Return the (x, y) coordinate for the center point of the cell that contains the specified text.  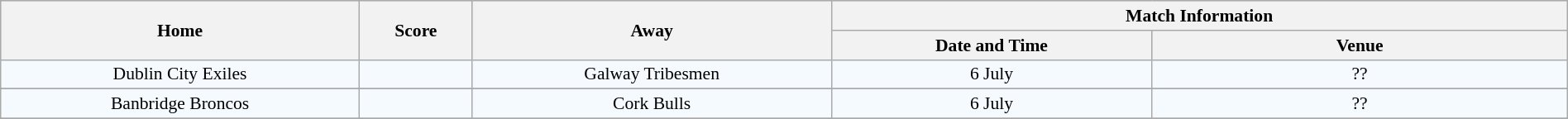
Cork Bulls (652, 104)
Galway Tribesmen (652, 74)
Home (180, 30)
Date and Time (992, 45)
Match Information (1199, 16)
Banbridge Broncos (180, 104)
Away (652, 30)
Dublin City Exiles (180, 74)
Score (415, 30)
Venue (1360, 45)
